Provide the (x, y) coordinate of the cell's center where the given text is located.  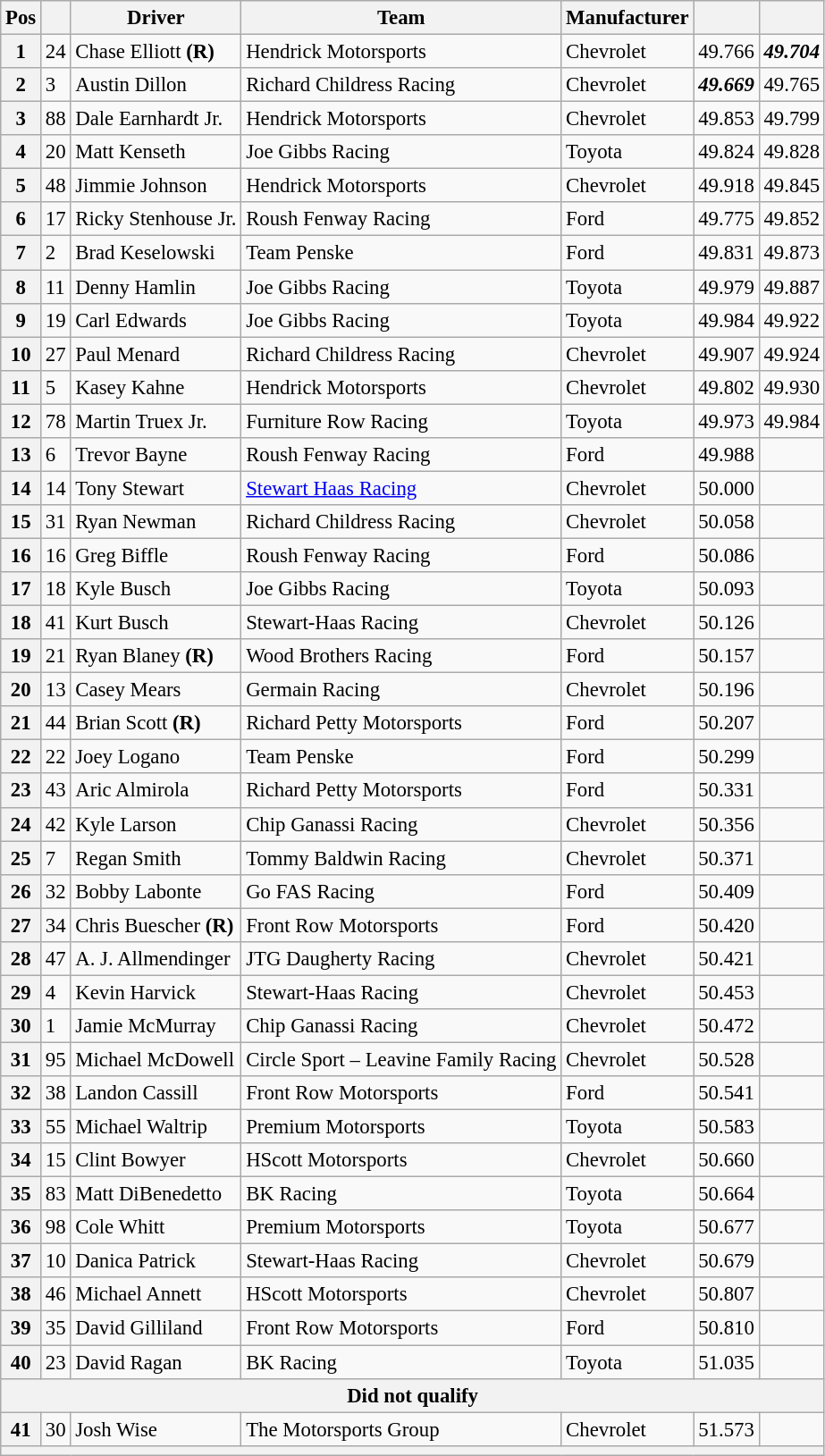
Jimmie Johnson (156, 186)
36 (21, 1227)
Jamie McMurray (156, 1026)
78 (55, 421)
50.409 (726, 891)
50.196 (726, 690)
Kasey Kahne (156, 387)
Greg Biffle (156, 555)
50.086 (726, 555)
39 (21, 1328)
Kyle Larson (156, 824)
48 (55, 186)
49.831 (726, 253)
50.299 (726, 757)
Pos (21, 18)
Matt DiBenedetto (156, 1194)
55 (55, 1127)
42 (55, 824)
49.845 (792, 186)
50.660 (726, 1160)
50.421 (726, 959)
Kevin Harvick (156, 992)
Regan Smith (156, 858)
Matt Kenseth (156, 152)
Michael McDowell (156, 1059)
49.824 (726, 152)
Ryan Blaney (R) (156, 656)
83 (55, 1194)
37 (21, 1261)
50.807 (726, 1295)
9 (21, 320)
44 (55, 723)
Ryan Newman (156, 522)
49.669 (726, 85)
Go FAS Racing (401, 891)
49.775 (726, 219)
50.541 (726, 1093)
49.799 (792, 119)
Josh Wise (156, 1429)
28 (21, 959)
98 (55, 1227)
49.852 (792, 219)
50.528 (726, 1059)
51.035 (726, 1362)
50.093 (726, 589)
95 (55, 1059)
Kurt Busch (156, 623)
Cole Whitt (156, 1227)
88 (55, 119)
50.420 (726, 925)
50.453 (726, 992)
Brad Keselowski (156, 253)
Tommy Baldwin Racing (401, 858)
Danica Patrick (156, 1261)
49.918 (726, 186)
47 (55, 959)
49.828 (792, 152)
50.126 (726, 623)
12 (21, 421)
49.887 (792, 287)
49.922 (792, 320)
50.810 (726, 1328)
50.207 (726, 723)
49.766 (726, 52)
Brian Scott (R) (156, 723)
The Motorsports Group (401, 1429)
Landon Cassill (156, 1093)
49.924 (792, 354)
Casey Mears (156, 690)
49.988 (726, 455)
49.704 (792, 52)
Germain Racing (401, 690)
49.979 (726, 287)
Martin Truex Jr. (156, 421)
50.472 (726, 1026)
50.157 (726, 656)
David Gilliland (156, 1328)
33 (21, 1127)
Paul Menard (156, 354)
51.573 (726, 1429)
49.765 (792, 85)
49.802 (726, 387)
Bobby Labonte (156, 891)
50.356 (726, 824)
Furniture Row Racing (401, 421)
JTG Daugherty Racing (401, 959)
49.907 (726, 354)
Ricky Stenhouse Jr. (156, 219)
Clint Bowyer (156, 1160)
50.583 (726, 1127)
Circle Sport – Leavine Family Racing (401, 1059)
Stewart Haas Racing (401, 488)
Kyle Busch (156, 589)
49.930 (792, 387)
50.371 (726, 858)
David Ragan (156, 1362)
Michael Annett (156, 1295)
49.873 (792, 253)
50.000 (726, 488)
8 (21, 287)
Chris Buescher (R) (156, 925)
26 (21, 891)
Wood Brothers Racing (401, 656)
50.664 (726, 1194)
49.853 (726, 119)
29 (21, 992)
Chase Elliott (R) (156, 52)
Did not qualify (413, 1395)
40 (21, 1362)
Team (401, 18)
46 (55, 1295)
Tony Stewart (156, 488)
43 (55, 791)
25 (21, 858)
50.058 (726, 522)
Aric Almirola (156, 791)
50.331 (726, 791)
Dale Earnhardt Jr. (156, 119)
Joey Logano (156, 757)
Michael Waltrip (156, 1127)
A. J. Allmendinger (156, 959)
49.973 (726, 421)
Driver (156, 18)
50.677 (726, 1227)
Trevor Bayne (156, 455)
Denny Hamlin (156, 287)
Manufacturer (627, 18)
Carl Edwards (156, 320)
Austin Dillon (156, 85)
50.679 (726, 1261)
